Return the (x, y) coordinate for the center point of the cell that contains the specified text.  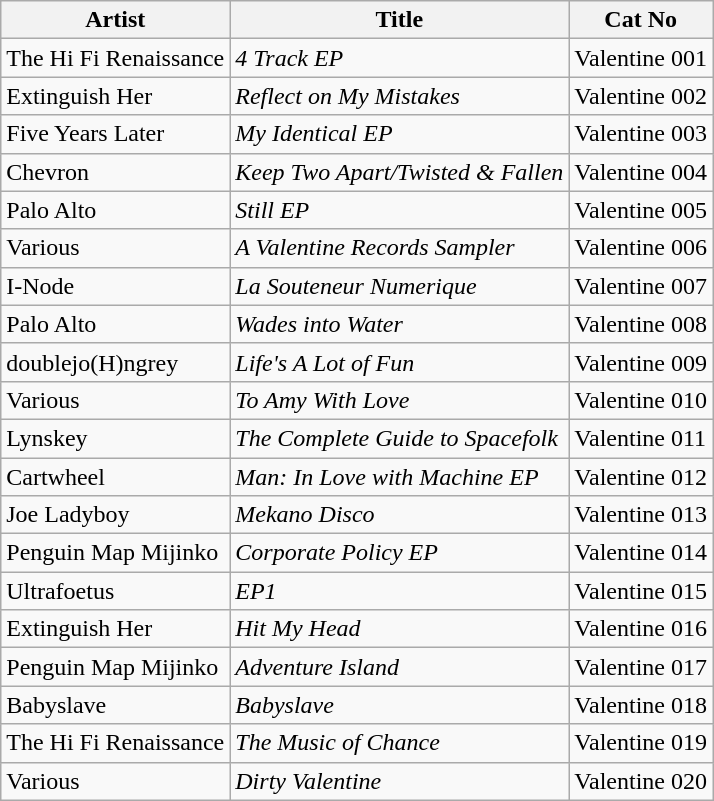
Adventure Island (400, 667)
Still EP (400, 210)
Mekano Disco (400, 515)
Cat No (641, 20)
Valentine 003 (641, 134)
Valentine 008 (641, 324)
Valentine 007 (641, 286)
To Amy With Love (400, 400)
Valentine 015 (641, 591)
Valentine 004 (641, 172)
Valentine 005 (641, 210)
Dirty Valentine (400, 781)
Valentine 012 (641, 477)
Valentine 001 (641, 58)
Valentine 016 (641, 629)
Valentine 017 (641, 667)
4 Track EP (400, 58)
Valentine 018 (641, 705)
Valentine 006 (641, 248)
Wades into Water (400, 324)
Valentine 014 (641, 553)
Valentine 019 (641, 743)
Valentine 010 (641, 400)
Keep Two Apart/Twisted & Fallen (400, 172)
EP1 (400, 591)
Reflect on My Mistakes (400, 96)
Artist (116, 20)
The Music of Chance (400, 743)
Man: In Love with Machine EP (400, 477)
I-Node (116, 286)
Chevron (116, 172)
La Souteneur Numerique (400, 286)
Joe Ladyboy (116, 515)
Title (400, 20)
Valentine 020 (641, 781)
doublejo(H)ngrey (116, 362)
Five Years Later (116, 134)
A Valentine Records Sampler (400, 248)
My Identical EP (400, 134)
Life's A Lot of Fun (400, 362)
Valentine 011 (641, 438)
Valentine 013 (641, 515)
Valentine 009 (641, 362)
Hit My Head (400, 629)
Valentine 002 (641, 96)
The Complete Guide to Spacefolk (400, 438)
Ultrafoetus (116, 591)
Corporate Policy EP (400, 553)
Lynskey (116, 438)
Cartwheel (116, 477)
